Search for the cell housing the specified text and yield its (X, Y) center coordinate. 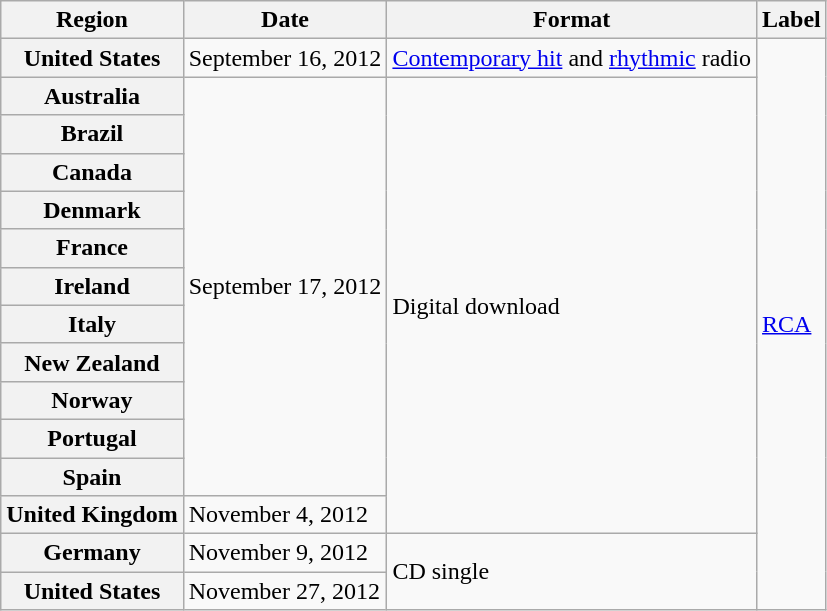
September 16, 2012 (285, 58)
Denmark (92, 210)
Brazil (92, 134)
Digital download (572, 306)
New Zealand (92, 362)
November 9, 2012 (285, 553)
Canada (92, 172)
September 17, 2012 (285, 286)
Australia (92, 96)
Format (572, 20)
Label (792, 20)
Region (92, 20)
Ireland (92, 286)
Date (285, 20)
Spain (92, 477)
Norway (92, 400)
United Kingdom (92, 515)
Germany (92, 553)
November 4, 2012 (285, 515)
Contemporary hit and rhythmic radio (572, 58)
France (92, 248)
RCA (792, 324)
Portugal (92, 438)
Italy (92, 324)
CD single (572, 572)
November 27, 2012 (285, 591)
